From the cell containing the given text, extract its center point as (X, Y) coordinate. 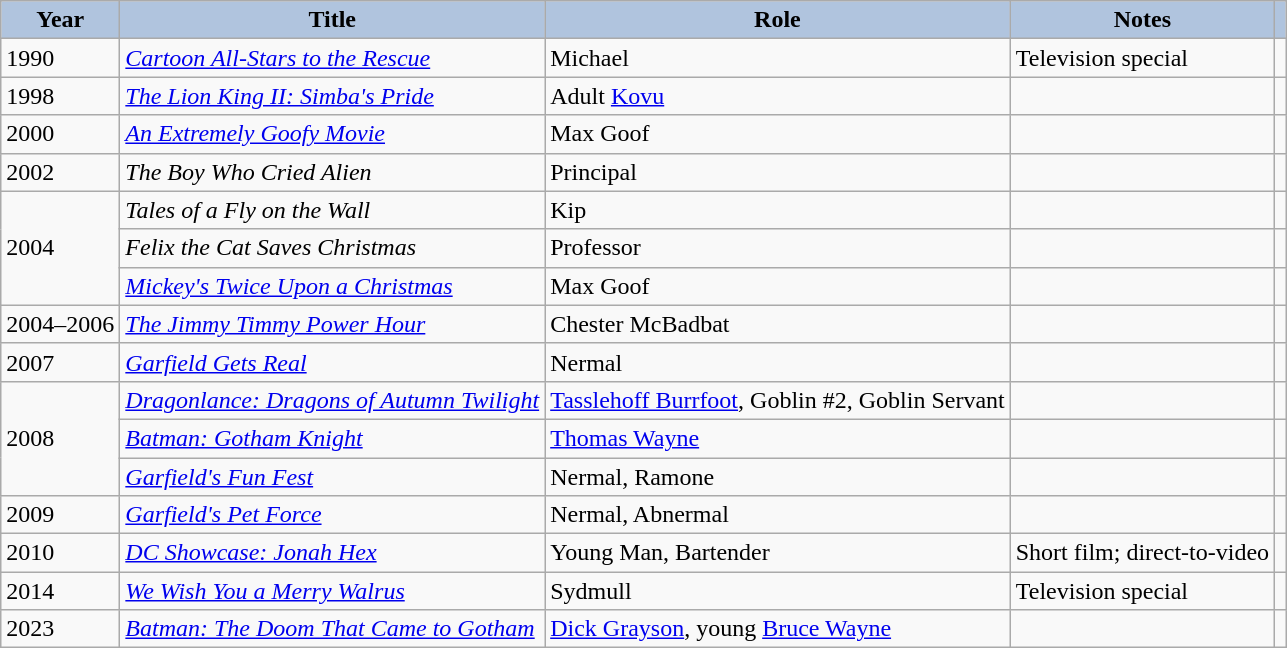
The Boy Who Cried Alien (332, 172)
Tasslehoff Burrfoot, Goblin #2, Goblin Servant (778, 400)
Adult Kovu (778, 96)
Garfield's Fun Fest (332, 477)
Nermal (778, 362)
Nermal, Ramone (778, 477)
Tales of a Fly on the Wall (332, 210)
Batman: Gotham Knight (332, 438)
2002 (60, 172)
2008 (60, 438)
Short film; direct-to-video (1142, 553)
Batman: The Doom That Came to Gotham (332, 629)
Dick Grayson, young Bruce Wayne (778, 629)
2014 (60, 591)
Title (332, 20)
Principal (778, 172)
Thomas Wayne (778, 438)
Notes (1142, 20)
2004 (60, 248)
The Jimmy Timmy Power Hour (332, 324)
Professor (778, 248)
Role (778, 20)
Nermal, Abnermal (778, 515)
2023 (60, 629)
1998 (60, 96)
2004–2006 (60, 324)
2010 (60, 553)
The Lion King II: Simba's Pride (332, 96)
Michael (778, 58)
Chester McBadbat (778, 324)
2000 (60, 134)
Kip (778, 210)
Cartoon All-Stars to the Rescue (332, 58)
An Extremely Goofy Movie (332, 134)
Mickey's Twice Upon a Christmas (332, 286)
1990 (60, 58)
Year (60, 20)
Garfield Gets Real (332, 362)
2007 (60, 362)
2009 (60, 515)
Felix the Cat Saves Christmas (332, 248)
Young Man, Bartender (778, 553)
DC Showcase: Jonah Hex (332, 553)
Garfield's Pet Force (332, 515)
We Wish You a Merry Walrus (332, 591)
Dragonlance: Dragons of Autumn Twilight (332, 400)
Sydmull (778, 591)
